Identify which cell holds the provided text, then report its (x, y) central coordinate. 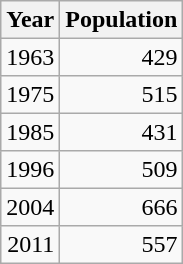
1963 (30, 56)
2011 (30, 244)
515 (122, 94)
2004 (30, 206)
1985 (30, 132)
Year (30, 20)
431 (122, 132)
Population (122, 20)
1996 (30, 170)
557 (122, 244)
666 (122, 206)
509 (122, 170)
429 (122, 56)
1975 (30, 94)
